From the cell containing the given text, extract its center point as (x, y) coordinate. 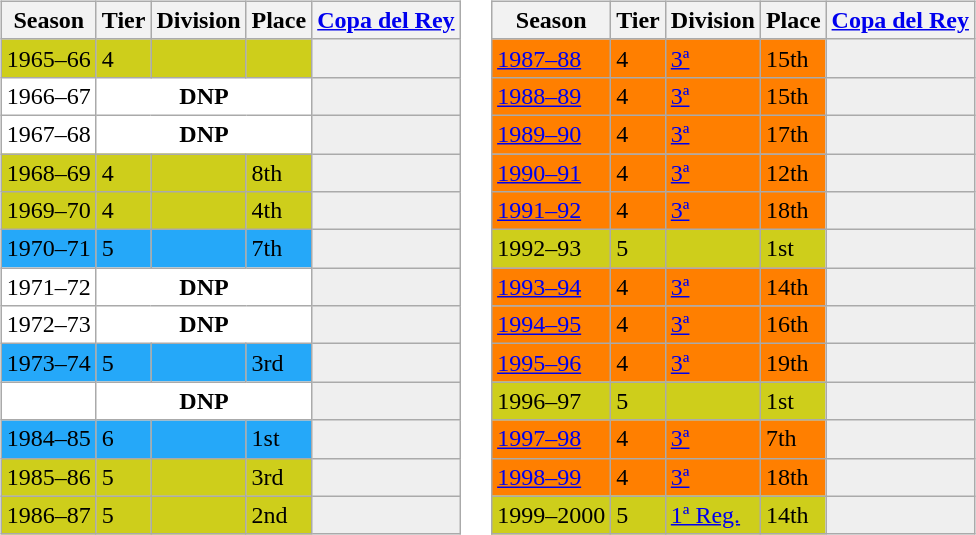
1984–85 (48, 439)
1997–98 (552, 439)
1985–86 (48, 477)
6 (124, 439)
1992–93 (552, 249)
1990–91 (552, 173)
19th (793, 363)
1970–71 (48, 249)
1995–96 (552, 363)
1972–73 (48, 325)
1994–95 (552, 325)
1973–74 (48, 363)
16th (793, 325)
1996–97 (552, 401)
1971–72 (48, 287)
1967–68 (48, 134)
17th (793, 134)
8th (279, 173)
1988–89 (552, 96)
1ª Reg. (712, 515)
1993–94 (552, 287)
1968–69 (48, 173)
1991–92 (552, 211)
1966–67 (48, 96)
12th (793, 173)
1989–90 (552, 134)
1965–66 (48, 58)
2nd (279, 515)
1969–70 (48, 211)
1998–99 (552, 477)
4th (279, 211)
1987–88 (552, 58)
1999–2000 (552, 515)
1986–87 (48, 515)
